Find where the given text appears and provide that cell's center as (x, y) coordinate. 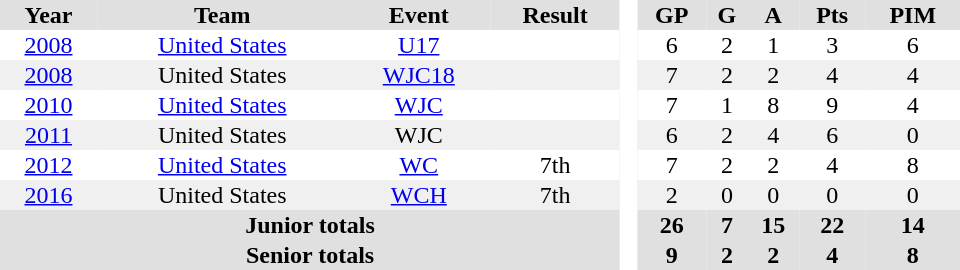
U17 (418, 45)
G (726, 15)
Result (555, 15)
WJC18 (418, 75)
Event (418, 15)
A (774, 15)
Year (48, 15)
WC (418, 165)
22 (832, 225)
15 (774, 225)
GP (672, 15)
2012 (48, 165)
Team (222, 15)
26 (672, 225)
2011 (48, 135)
PIM (912, 15)
Senior totals (310, 255)
2016 (48, 195)
Junior totals (310, 225)
WCH (418, 195)
2010 (48, 105)
3 (832, 45)
14 (912, 225)
Pts (832, 15)
